For the text-containing cell, return its midpoint in [x, y] coordinate format. 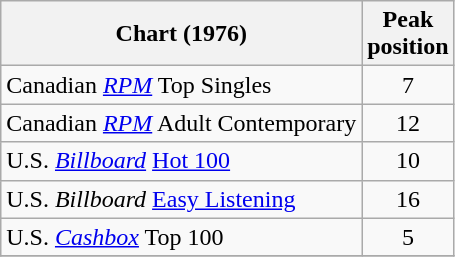
16 [408, 199]
U.S. Billboard Easy Listening [182, 199]
7 [408, 85]
Chart (1976) [182, 34]
U.S. Cashbox Top 100 [182, 237]
Canadian RPM Top Singles [182, 85]
12 [408, 123]
U.S. Billboard Hot 100 [182, 161]
5 [408, 237]
Canadian RPM Adult Contemporary [182, 123]
Peakposition [408, 34]
10 [408, 161]
